Identify which cell holds the provided text, then report its (X, Y) central coordinate. 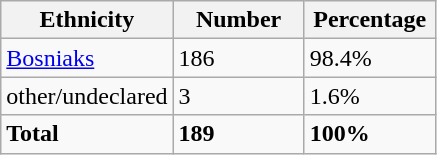
186 (238, 58)
189 (238, 134)
Number (238, 20)
Ethnicity (87, 20)
1.6% (370, 96)
3 (238, 96)
Bosniaks (87, 58)
Percentage (370, 20)
other/undeclared (87, 96)
98.4% (370, 58)
Total (87, 134)
100% (370, 134)
